Return the [x, y] coordinate for the center point of the cell that contains the specified text.  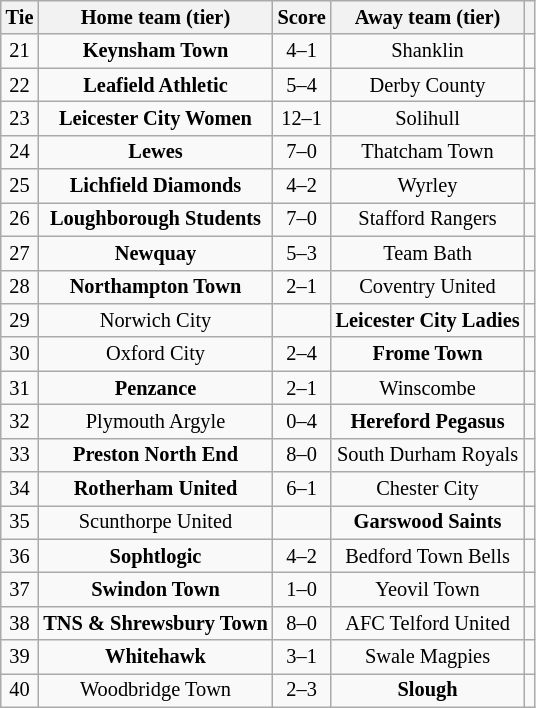
South Durham Royals [428, 455]
0–4 [302, 421]
35 [20, 522]
Home team (tier) [155, 17]
Keynsham Town [155, 51]
3–1 [302, 657]
30 [20, 354]
AFC Telford United [428, 623]
Lichfield Diamonds [155, 186]
5–3 [302, 253]
Norwich City [155, 320]
Plymouth Argyle [155, 421]
Woodbridge Town [155, 690]
29 [20, 320]
36 [20, 556]
TNS & Shrewsbury Town [155, 623]
Team Bath [428, 253]
40 [20, 690]
Chester City [428, 489]
2–3 [302, 690]
12–1 [302, 118]
4–1 [302, 51]
Wyrley [428, 186]
Derby County [428, 85]
Leafield Athletic [155, 85]
Solihull [428, 118]
Swindon Town [155, 589]
24 [20, 152]
Garswood Saints [428, 522]
27 [20, 253]
Sophtlogic [155, 556]
Yeovil Town [428, 589]
25 [20, 186]
Oxford City [155, 354]
Slough [428, 690]
Stafford Rangers [428, 219]
Whitehawk [155, 657]
Tie [20, 17]
39 [20, 657]
2–4 [302, 354]
Bedford Town Bells [428, 556]
1–0 [302, 589]
Loughborough Students [155, 219]
Northampton Town [155, 287]
26 [20, 219]
Penzance [155, 388]
Shanklin [428, 51]
Leicester City Ladies [428, 320]
Coventry United [428, 287]
5–4 [302, 85]
6–1 [302, 489]
Swale Magpies [428, 657]
Score [302, 17]
37 [20, 589]
Preston North End [155, 455]
33 [20, 455]
Hereford Pegasus [428, 421]
23 [20, 118]
21 [20, 51]
Leicester City Women [155, 118]
Away team (tier) [428, 17]
31 [20, 388]
Newquay [155, 253]
Rotherham United [155, 489]
Lewes [155, 152]
Winscombe [428, 388]
22 [20, 85]
Thatcham Town [428, 152]
38 [20, 623]
Scunthorpe United [155, 522]
34 [20, 489]
32 [20, 421]
28 [20, 287]
Frome Town [428, 354]
